Provide the [x, y] coordinate of the cell's center where the given text is located.  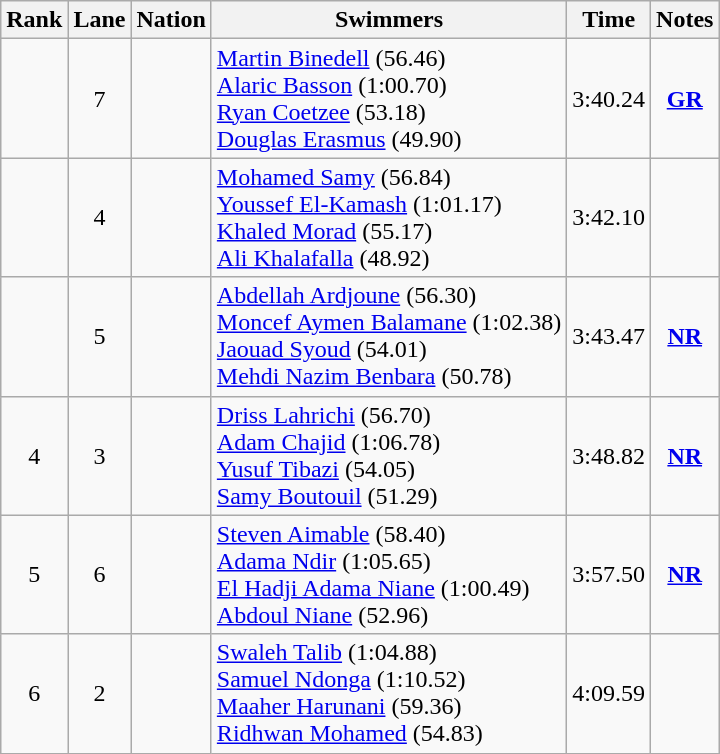
2 [100, 694]
7 [100, 98]
Driss Lahrichi (56.70)Adam Chajid (1:06.78)Yusuf Tibazi (54.05)Samy Boutouil (51.29) [388, 456]
Notes [685, 20]
3:57.50 [609, 574]
3:42.10 [609, 218]
4:09.59 [609, 694]
Nation [171, 20]
Steven Aimable (58.40)Adama Ndir (1:05.65)El Hadji Adama Niane (1:00.49)Abdoul Niane (52.96) [388, 574]
GR [685, 98]
Time [609, 20]
Martin Binedell (56.46)Alaric Basson (1:00.70)Ryan Coetzee (53.18)Douglas Erasmus (49.90) [388, 98]
3 [100, 456]
Lane [100, 20]
Swimmers [388, 20]
3:40.24 [609, 98]
Mohamed Samy (56.84)Youssef El-Kamash (1:01.17)Khaled Morad (55.17)Ali Khalafalla (48.92) [388, 218]
3:43.47 [609, 336]
Swaleh Talib (1:04.88)Samuel Ndonga (1:10.52)Maaher Harunani (59.36)Ridhwan Mohamed (54.83) [388, 694]
Rank [34, 20]
Abdellah Ardjoune (56.30)Moncef Aymen Balamane (1:02.38)Jaouad Syoud (54.01)Mehdi Nazim Benbara (50.78) [388, 336]
3:48.82 [609, 456]
